Determine the [X, Y] coordinate at the center of the cell enclosing the given text.  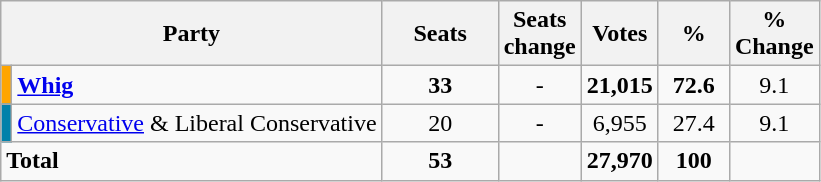
21,015 [620, 85]
Total [192, 161]
27,970 [620, 161]
20 [440, 123]
53 [440, 161]
72.6 [694, 85]
% [694, 34]
% Change [774, 34]
Whig [197, 85]
Seats change [540, 34]
33 [440, 85]
27.4 [694, 123]
Seats [440, 34]
Votes [620, 34]
Party [192, 34]
Conservative & Liberal Conservative [197, 123]
100 [694, 161]
6,955 [620, 123]
